Determine the (x, y) coordinate at the center of the cell enclosing the given text.  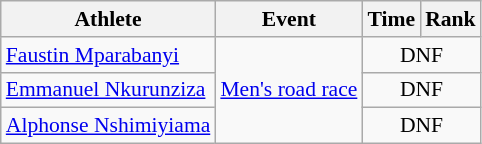
Emmanuel Nkurunziza (108, 90)
Time (391, 19)
Event (288, 19)
Athlete (108, 19)
Faustin Mparabanyi (108, 55)
Men's road race (288, 90)
Alphonse Nshimiyiama (108, 126)
Rank (450, 19)
